From the cell containing the given text, extract its center point as (x, y) coordinate. 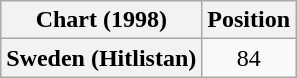
Chart (1998) (102, 20)
Sweden (Hitlistan) (102, 58)
84 (249, 58)
Position (249, 20)
